From the cell containing the given text, extract its center point as (X, Y) coordinate. 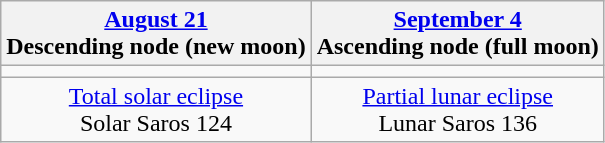
August 21Descending node (new moon) (156, 34)
September 4Ascending node (full moon) (458, 34)
Total solar eclipseSolar Saros 124 (156, 110)
Partial lunar eclipseLunar Saros 136 (458, 110)
